Pinpoint the cell where the given text exists, returning its (X, Y) midpoint coordinate. 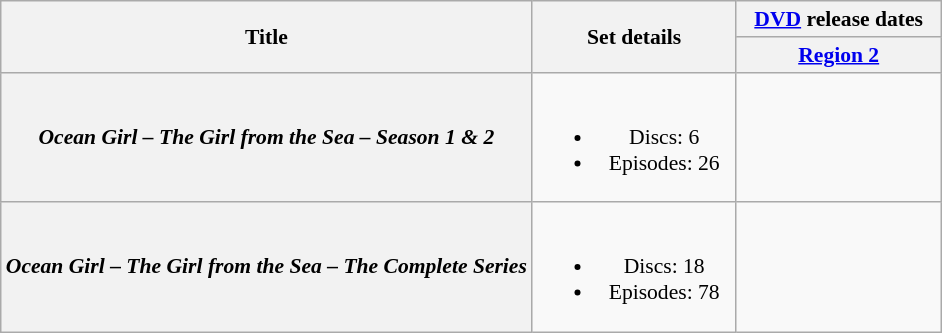
Title (266, 36)
Set details (634, 36)
Ocean Girl – The Girl from the Sea – The Complete Series (266, 267)
Region 2 (838, 55)
DVD release dates (838, 19)
Discs: 6Episodes: 26 (634, 137)
Ocean Girl – The Girl from the Sea – Season 1 & 2 (266, 137)
Discs: 18Episodes: 78 (634, 267)
